Scan for the cell matching the given text and deliver its (X, Y) coordinate at center. 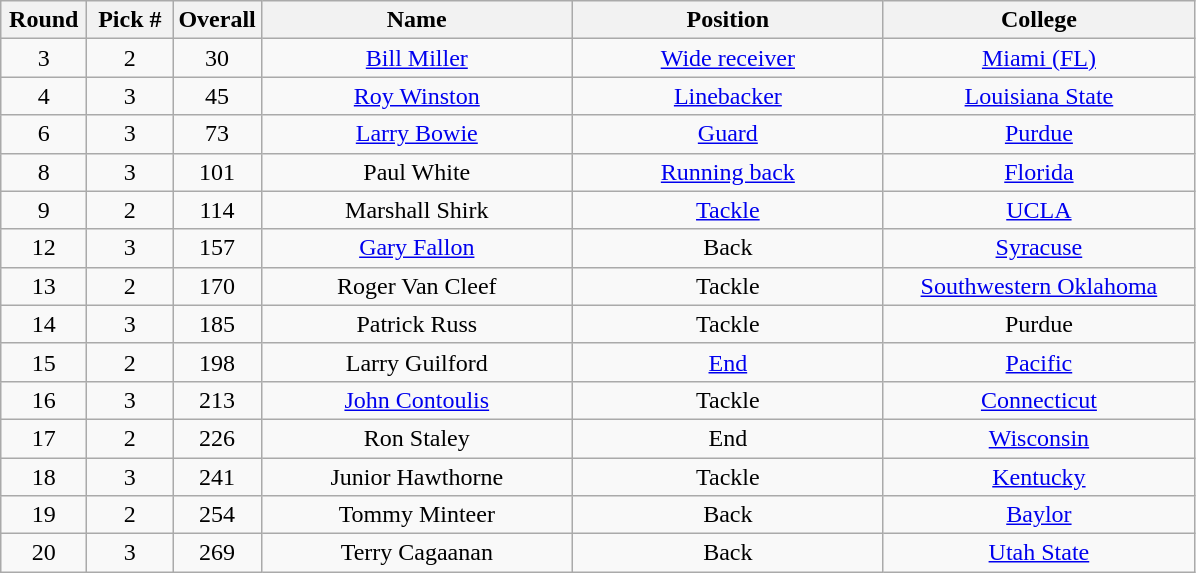
Roger Van Cleef (416, 286)
269 (217, 553)
Overall (217, 20)
Position (728, 20)
241 (217, 477)
9 (44, 210)
16 (44, 400)
4 (44, 96)
Bill Miller (416, 58)
Louisiana State (1038, 96)
College (1038, 20)
19 (44, 515)
157 (217, 248)
14 (44, 324)
185 (217, 324)
Terry Cagaanan (416, 553)
UCLA (1038, 210)
Connecticut (1038, 400)
12 (44, 248)
Linebacker (728, 96)
Wide receiver (728, 58)
Kentucky (1038, 477)
Utah State (1038, 553)
Ron Staley (416, 438)
254 (217, 515)
18 (44, 477)
Baylor (1038, 515)
Larry Guilford (416, 362)
Patrick Russ (416, 324)
Pacific (1038, 362)
Wisconsin (1038, 438)
Roy Winston (416, 96)
30 (217, 58)
John Contoulis (416, 400)
Pick # (130, 20)
6 (44, 134)
Paul White (416, 172)
45 (217, 96)
73 (217, 134)
Marshall Shirk (416, 210)
101 (217, 172)
198 (217, 362)
Gary Fallon (416, 248)
Junior Hawthorne (416, 477)
15 (44, 362)
Southwestern Oklahoma (1038, 286)
114 (217, 210)
8 (44, 172)
170 (217, 286)
Florida (1038, 172)
226 (217, 438)
Running back (728, 172)
Syracuse (1038, 248)
Miami (FL) (1038, 58)
13 (44, 286)
Larry Bowie (416, 134)
Name (416, 20)
Round (44, 20)
Tommy Minteer (416, 515)
Guard (728, 134)
17 (44, 438)
213 (217, 400)
20 (44, 553)
